Provide the (X, Y) coordinate of the cell's center where the given text is located.  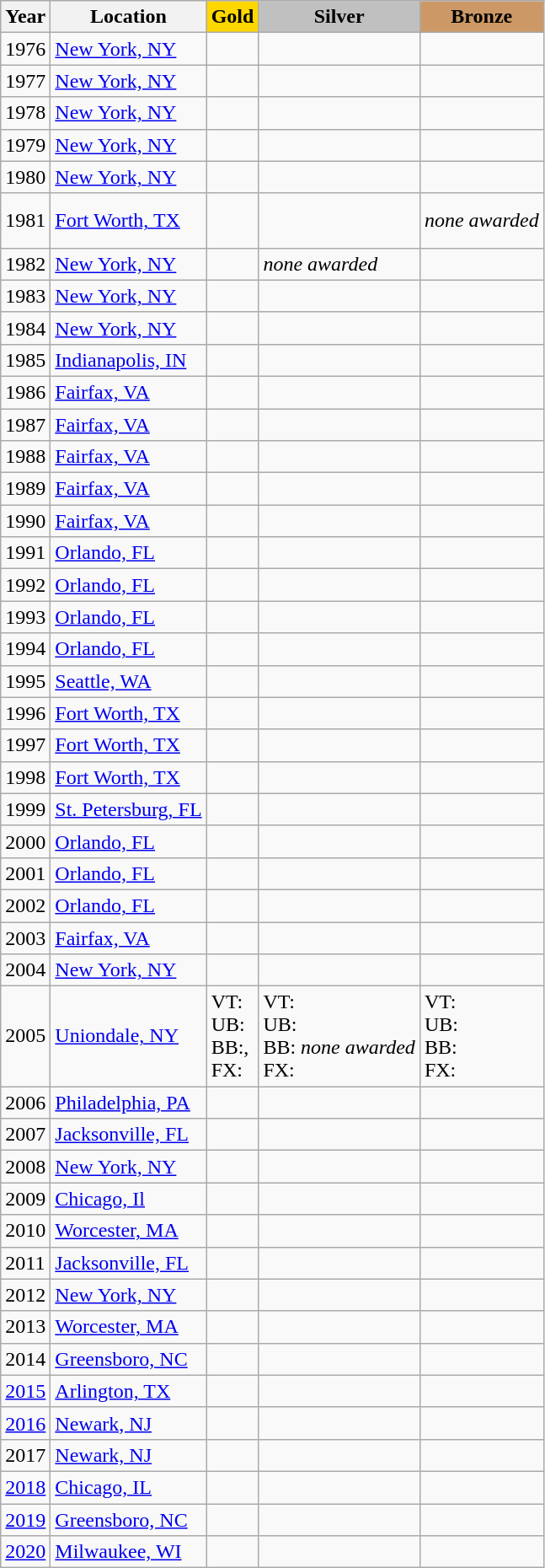
Philadelphia, PA (128, 1103)
1987 (25, 424)
1978 (25, 113)
Bronze (482, 17)
Location (128, 17)
Silver (339, 17)
VT:UB:BB:, FX: (232, 1037)
2007 (25, 1135)
Seattle, WA (128, 681)
2002 (25, 905)
1988 (25, 457)
1981 (25, 221)
1977 (25, 81)
1994 (25, 649)
2004 (25, 970)
1999 (25, 809)
VT:UB:BB: none awarded FX: (339, 1037)
1976 (25, 49)
1990 (25, 521)
1992 (25, 585)
2000 (25, 841)
2001 (25, 873)
1982 (25, 264)
Arlington, TX (128, 1391)
Milwaukee, WI (128, 1552)
2018 (25, 1487)
2003 (25, 938)
1985 (25, 360)
Uniondale, NY (128, 1037)
St. Petersburg, FL (128, 809)
Chicago, Il (128, 1199)
2006 (25, 1103)
1996 (25, 713)
1986 (25, 392)
2016 (25, 1423)
VT:UB:BB:FX: (482, 1037)
2010 (25, 1231)
1989 (25, 489)
2020 (25, 1552)
1995 (25, 681)
Year (25, 17)
1997 (25, 745)
2011 (25, 1263)
2008 (25, 1167)
1983 (25, 296)
Chicago, IL (128, 1487)
1980 (25, 177)
2019 (25, 1520)
1998 (25, 777)
1993 (25, 617)
2013 (25, 1327)
2012 (25, 1295)
1984 (25, 328)
2005 (25, 1037)
2017 (25, 1455)
1991 (25, 553)
Gold (232, 17)
Indianapolis, IN (128, 360)
2014 (25, 1359)
2009 (25, 1199)
2015 (25, 1391)
1979 (25, 145)
